Output the [X, Y] coordinate of the center of the cell containing the given text.  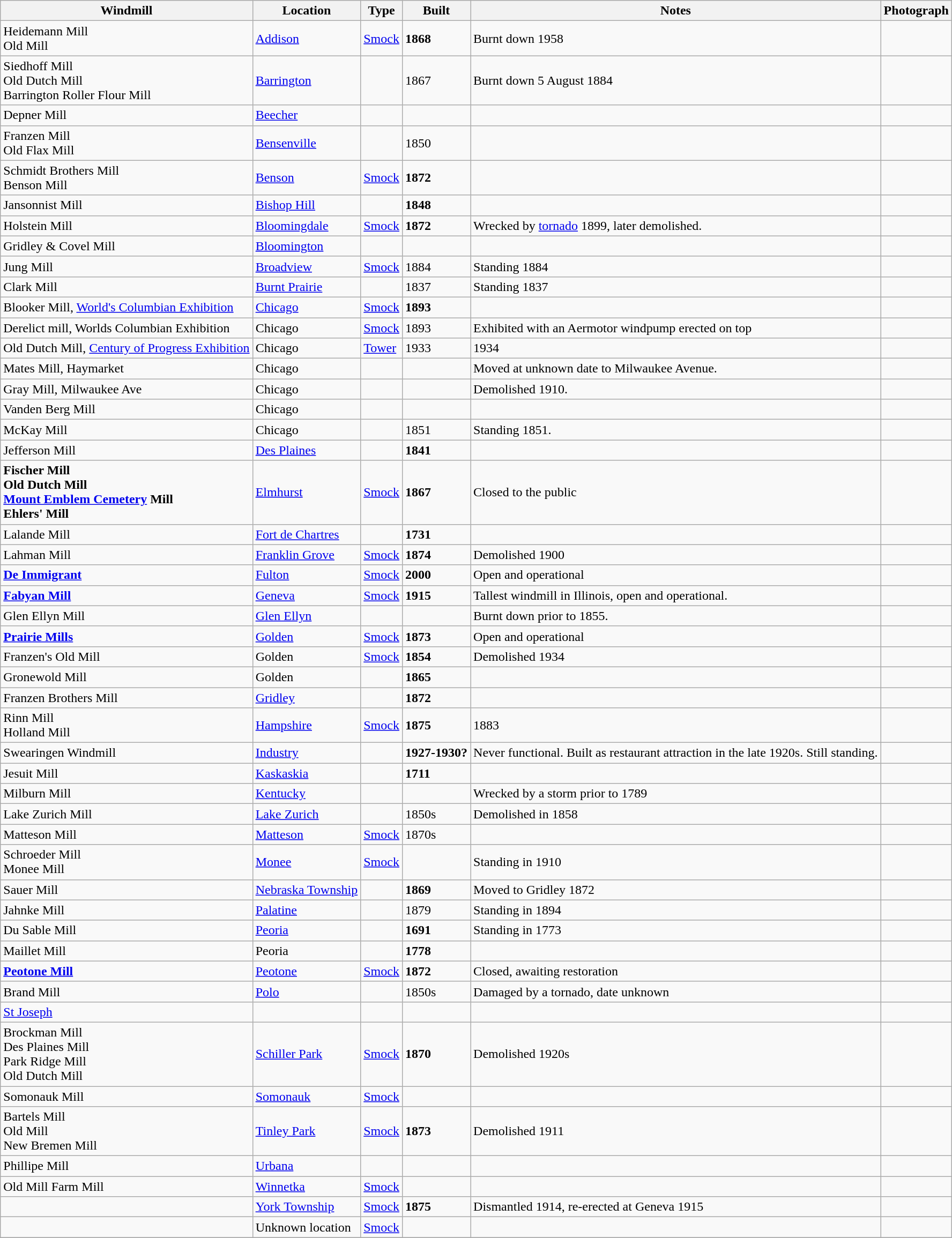
1851 [436, 430]
St Joseph [127, 1012]
1915 [436, 595]
Holstein Mill [127, 226]
York Township [307, 1207]
Wrecked by a storm prior to 1789 [676, 794]
Urbana [307, 1166]
Prairie Mills [127, 636]
Wrecked by tornado 1899, later demolished. [676, 226]
Tallest windmill in Illinois, open and operational. [676, 595]
Polo [307, 991]
Type [382, 11]
Demolished 1900 [676, 555]
Peotone Mill [127, 971]
1884 [436, 266]
Rinn MillHolland Mill [127, 726]
1711 [436, 773]
Kaskaskia [307, 773]
Vanden Berg Mill [127, 409]
Location [307, 11]
Milburn Mill [127, 794]
Phillipe Mill [127, 1166]
Lahman Mill [127, 555]
Standing in 1910 [676, 862]
Fabyan Mill [127, 595]
Lake Zurich Mill [127, 814]
Demolished 1911 [676, 1131]
Winnetka [307, 1187]
Brockman MillDes Plaines MillPark Ridge MillOld Dutch Mill [127, 1054]
Nebraska Township [307, 890]
1870 [436, 1054]
1883 [676, 726]
McKay Mill [127, 430]
Fort de Chartres [307, 534]
Palatine [307, 910]
Bloomington [307, 246]
Windmill [127, 11]
Benson [307, 178]
1874 [436, 555]
Burnt down 5 August 1884 [676, 80]
Jansonnist Mill [127, 205]
Elmhurst [307, 492]
2000 [436, 575]
Gray Mill, Milwaukee Ave [127, 389]
Franklin Grove [307, 555]
Closed, awaiting restoration [676, 971]
Gridley & Covel Mill [127, 246]
Demolished 1920s [676, 1054]
1731 [436, 534]
Burnt down prior to 1855. [676, 616]
Photograph [916, 11]
Damaged by a tornado, date unknown [676, 991]
Addison [307, 39]
Maillet Mill [127, 951]
Old Dutch Mill, Century of Progress Exhibition [127, 348]
Jefferson Mill [127, 450]
Demolished in 1858 [676, 814]
1934 [676, 348]
Burnt Prairie [307, 287]
Bishop Hill [307, 205]
Standing 1837 [676, 287]
Somonauk Mill [127, 1096]
Derelict mill, Worlds Columbian Exhibition [127, 327]
Glen Ellyn [307, 616]
Moved at unknown date to Milwaukee Avenue. [676, 369]
1868 [436, 39]
1850 [436, 143]
Beecher [307, 115]
Kentucky [307, 794]
1837 [436, 287]
Clark Mill [127, 287]
Never functional. Built as restaurant attraction in the late 1920s. Still standing. [676, 753]
Tower [382, 348]
Jung Mill [127, 266]
Sauer Mill [127, 890]
Standing 1884 [676, 266]
Industry [307, 753]
Bloomingdale [307, 226]
Peotone [307, 971]
Lake Zurich [307, 814]
Fulton [307, 575]
Monee [307, 862]
Du Sable Mill [127, 930]
1778 [436, 951]
1870s [436, 834]
Demolished 1910. [676, 389]
De Immigrant [127, 575]
Dismantled 1914, re-erected at Geneva 1915 [676, 1207]
Broadview [307, 266]
Swearingen Windmill [127, 753]
Closed to the public [676, 492]
Heidemann MillOld Mill [127, 39]
Burnt down 1958 [676, 39]
Somonauk [307, 1096]
Tinley Park [307, 1131]
Franzen Brothers Mill [127, 697]
Jahnke Mill [127, 910]
1879 [436, 910]
Fischer MillOld Dutch MillMount Emblem Cemetery MillEhlers' Mill [127, 492]
Notes [676, 11]
Glen Ellyn Mill [127, 616]
Schiller Park [307, 1054]
Franzen MillOld Flax Mill [127, 143]
1841 [436, 450]
Bensenville [307, 143]
1933 [436, 348]
1927-1930? [436, 753]
Siedhoff MillOld Dutch MillBarrington Roller Flour Mill [127, 80]
1691 [436, 930]
Mates Mill, Haymarket [127, 369]
Standing in 1773 [676, 930]
1869 [436, 890]
Gronewold Mill [127, 677]
1865 [436, 677]
Schmidt Brothers MillBenson Mill [127, 178]
Blooker Mill, World's Columbian Exhibition [127, 307]
Gridley [307, 697]
Exhibited with an Aermotor windpump erected on top [676, 327]
Jesuit Mill [127, 773]
Brand Mill [127, 991]
Old Mill Farm Mill [127, 1187]
1854 [436, 657]
Bartels MillOld MillNew Bremen Mill [127, 1131]
Built [436, 11]
Schroeder MillMonee Mill [127, 862]
Des Plaines [307, 450]
Franzen's Old Mill [127, 657]
Depner Mill [127, 115]
1848 [436, 205]
Standing in 1894 [676, 910]
Standing 1851. [676, 430]
Demolished 1934 [676, 657]
Moved to Gridley 1872 [676, 890]
Geneva [307, 595]
Matteson Mill [127, 834]
Matteson [307, 834]
Unknown location [307, 1227]
Barrington [307, 80]
Lalande Mill [127, 534]
Hampshire [307, 726]
